Extract the [x, y] coordinate from the center of the cell holding the provided text.  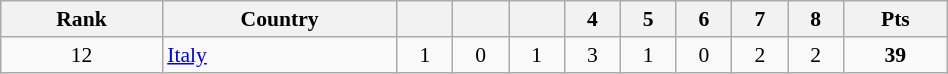
Italy [280, 55]
3 [592, 55]
39 [895, 55]
7 [760, 19]
4 [592, 19]
Rank [82, 19]
5 [648, 19]
Pts [895, 19]
12 [82, 55]
8 [816, 19]
Country [280, 19]
6 [704, 19]
